Search for the cell housing the specified text and yield its [X, Y] center coordinate. 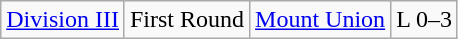
Division III [63, 20]
Mount Union [320, 20]
L 0–3 [424, 20]
First Round [186, 20]
